Provide the [x, y] coordinate of the cell's center where the given text is located.  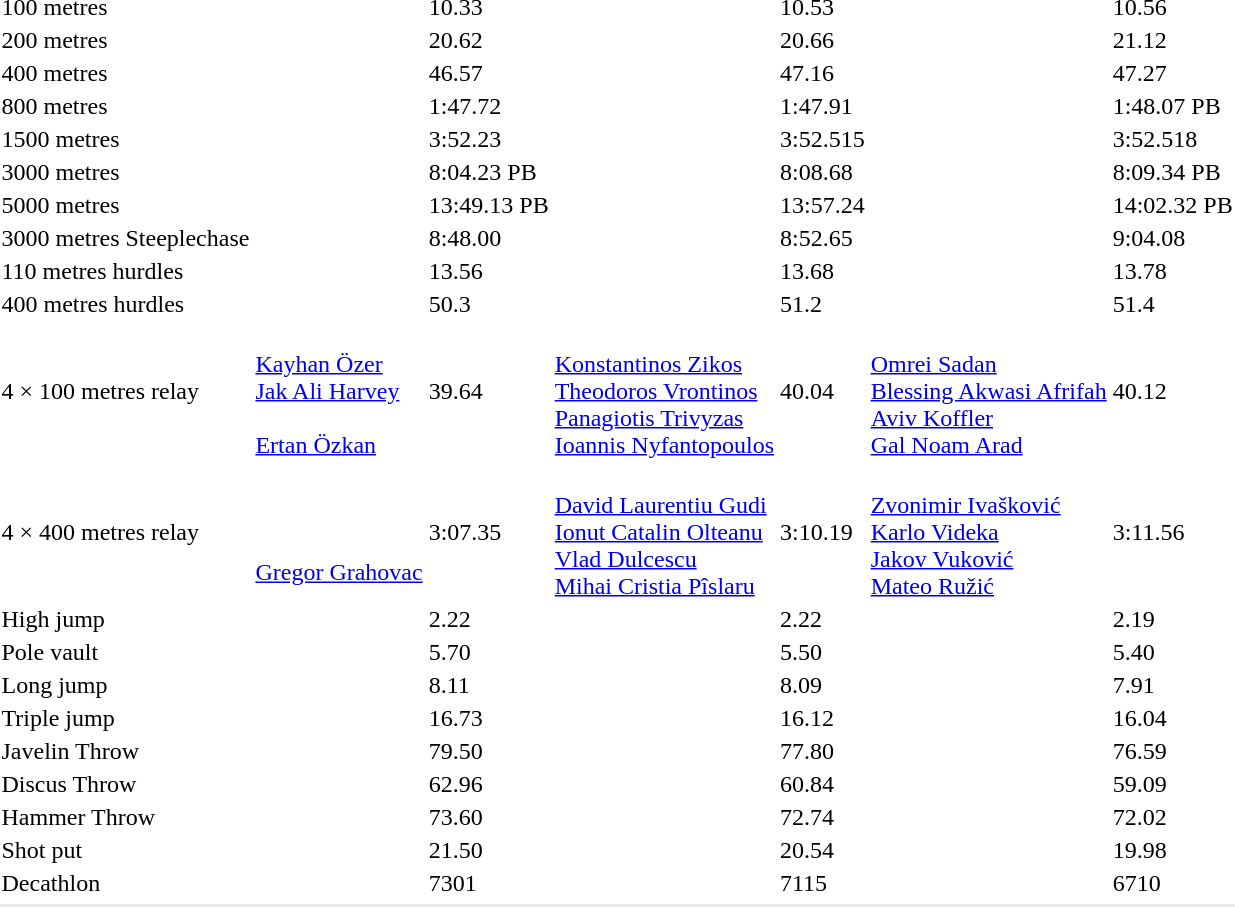
47.16 [822, 73]
40.12 [1172, 391]
200 metres [126, 40]
59.09 [1172, 784]
8.09 [822, 685]
3000 metres Steeplechase [126, 238]
8:48.00 [488, 238]
400 metres hurdles [126, 304]
3000 metres [126, 172]
Hammer Throw [126, 817]
Zvonimir IvaškovićKarlo VidekaJakov VukovićMateo Ružić [988, 532]
16.73 [488, 718]
76.59 [1172, 751]
7.91 [1172, 685]
73.60 [488, 817]
8:52.65 [822, 238]
13:49.13 PB [488, 205]
Konstantinos ZikosTheodoros VrontinosPanagiotis TrivyzasIoannis Nyfantopoulos [664, 391]
5.40 [1172, 652]
8:08.68 [822, 172]
110 metres hurdles [126, 271]
19.98 [1172, 850]
1500 metres [126, 139]
21.50 [488, 850]
Gregor Grahovac [339, 532]
13.78 [1172, 271]
50.3 [488, 304]
20.66 [822, 40]
Decathlon [126, 883]
62.96 [488, 784]
Long jump [126, 685]
40.04 [822, 391]
3:11.56 [1172, 532]
5000 metres [126, 205]
Discus Throw [126, 784]
1:47.72 [488, 106]
39.64 [488, 391]
16.12 [822, 718]
60.84 [822, 784]
3:52.518 [1172, 139]
David Laurentiu GudiIonut Catalin OlteanuVlad DulcescuMihai Cristia Pîslaru [664, 532]
3:52.515 [822, 139]
46.57 [488, 73]
77.80 [822, 751]
79.50 [488, 751]
47.27 [1172, 73]
Triple jump [126, 718]
1:47.91 [822, 106]
14:02.32 PB [1172, 205]
High jump [126, 619]
4 × 100 metres relay [126, 391]
51.4 [1172, 304]
3:52.23 [488, 139]
8:04.23 PB [488, 172]
13:57.24 [822, 205]
9:04.08 [1172, 238]
13.68 [822, 271]
5.50 [822, 652]
1:48.07 PB [1172, 106]
Javelin Throw [126, 751]
7301 [488, 883]
2.19 [1172, 619]
Kayhan ÖzerJak Ali HarveyErtan Özkan [339, 391]
3:07.35 [488, 532]
3:10.19 [822, 532]
51.2 [822, 304]
20.62 [488, 40]
5.70 [488, 652]
Pole vault [126, 652]
13.56 [488, 271]
800 metres [126, 106]
21.12 [1172, 40]
72.74 [822, 817]
20.54 [822, 850]
8.11 [488, 685]
8:09.34 PB [1172, 172]
Shot put [126, 850]
Omrei SadanBlessing Akwasi AfrifahAviv KofflerGal Noam Arad [988, 391]
6710 [1172, 883]
72.02 [1172, 817]
16.04 [1172, 718]
4 × 400 metres relay [126, 532]
7115 [822, 883]
400 metres [126, 73]
